From the cell containing the given text, extract its center point as [x, y] coordinate. 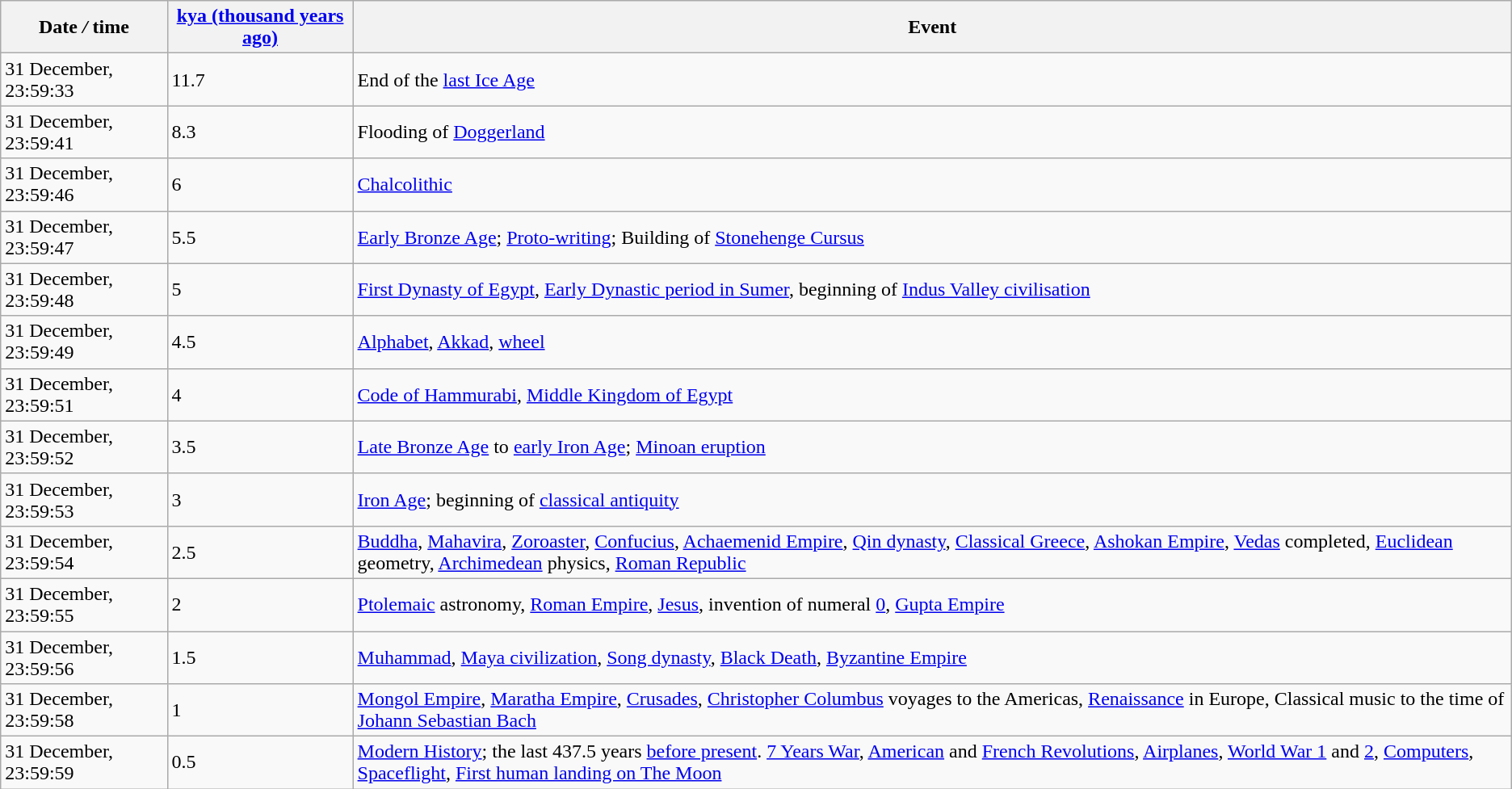
3 [260, 499]
6 [260, 184]
0.5 [260, 762]
Flooding of Doggerland [932, 132]
5 [260, 289]
4 [260, 394]
31 December, 23:59:51 [84, 394]
kya (thousand years ago) [260, 27]
3.5 [260, 447]
31 December, 23:59:47 [84, 237]
31 December, 23:59:33 [84, 79]
11.7 [260, 79]
8.3 [260, 132]
31 December, 23:59:41 [84, 132]
31 December, 23:59:46 [84, 184]
Alphabet, Akkad, wheel [932, 342]
31 December, 23:59:53 [84, 499]
End of the last Ice Age [932, 79]
31 December, 23:59:59 [84, 762]
31 December, 23:59:54 [84, 552]
5.5 [260, 237]
1 [260, 711]
Early Bronze Age; Proto-writing; Building of Stonehenge Cursus [932, 237]
Ptolemaic astronomy, Roman Empire, Jesus, invention of numeral 0, Gupta Empire [932, 604]
2.5 [260, 552]
31 December, 23:59:56 [84, 657]
31 December, 23:59:52 [84, 447]
Chalcolithic [932, 184]
Code of Hammurabi, Middle Kingdom of Egypt [932, 394]
First Dynasty of Egypt, Early Dynastic period in Sumer, beginning of Indus Valley civilisation [932, 289]
Late Bronze Age to early Iron Age; Minoan eruption [932, 447]
1.5 [260, 657]
Muhammad, Maya civilization, Song dynasty, Black Death, Byzantine Empire [932, 657]
4.5 [260, 342]
31 December, 23:59:58 [84, 711]
Event [932, 27]
31 December, 23:59:49 [84, 342]
Date / time [84, 27]
Iron Age; beginning of classical antiquity [932, 499]
2 [260, 604]
31 December, 23:59:55 [84, 604]
31 December, 23:59:48 [84, 289]
